Detect which cell encompasses the target text, then output its [x, y] center coordinate. 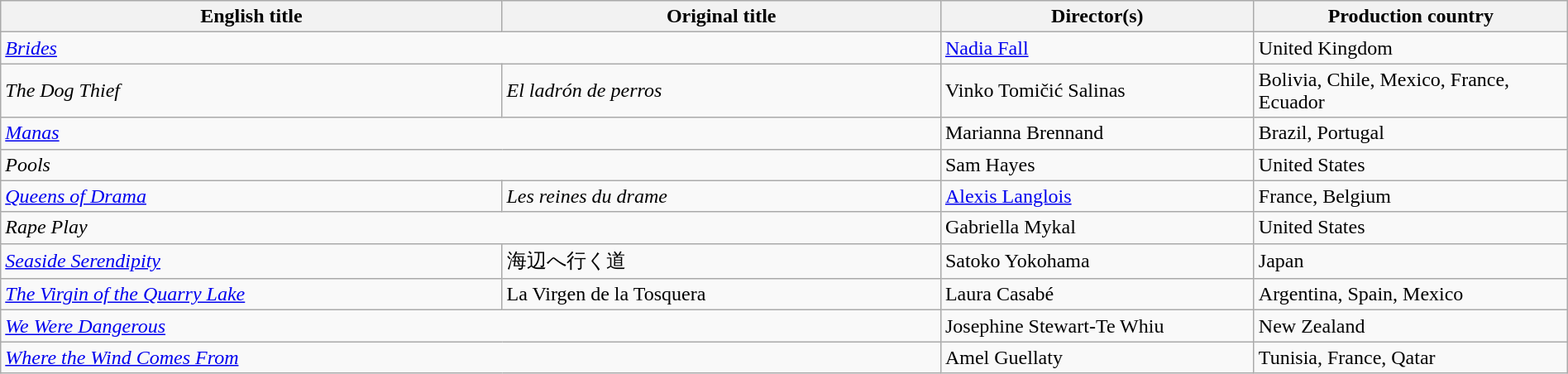
Les reines du drame [721, 196]
La Virgen de la Tosquera [721, 295]
Seaside Serendipity [251, 261]
Japan [1411, 261]
United Kingdom [1411, 48]
Brazil, Portugal [1411, 133]
Gabriella Mykal [1097, 228]
Director(s) [1097, 17]
Original title [721, 17]
New Zealand [1411, 326]
Amel Guellaty [1097, 357]
El ladrón de perros [721, 91]
Satoko Yokohama [1097, 261]
The Dog Thief [251, 91]
Josephine Stewart-Te Whiu [1097, 326]
France, Belgium [1411, 196]
Brides [471, 48]
海辺へ行く道 [721, 261]
Production country [1411, 17]
We Were Dangerous [471, 326]
Rape Play [471, 228]
Queens of Drama [251, 196]
Nadia Fall [1097, 48]
The Virgin of the Quarry Lake [251, 295]
Laura Casabé [1097, 295]
Manas [471, 133]
Alexis Langlois [1097, 196]
Where the Wind Comes From [471, 357]
Argentina, Spain, Mexico [1411, 295]
Pools [471, 165]
Vinko Tomičić Salinas [1097, 91]
Sam Hayes [1097, 165]
Bolivia, Chile, Mexico, France, Ecuador [1411, 91]
Tunisia, France, Qatar [1411, 357]
English title [251, 17]
Marianna Brennand [1097, 133]
